Extract the (x, y) coordinate from the center of the cell holding the provided text.  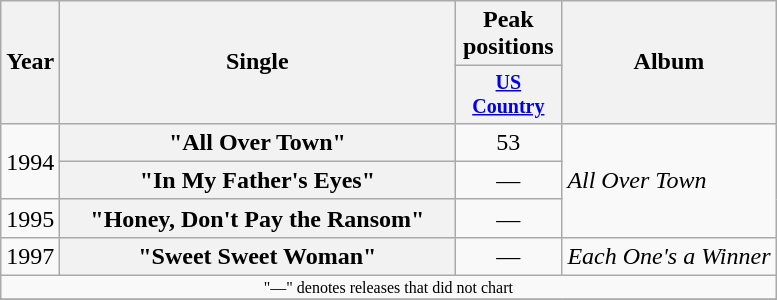
"In My Father's Eyes" (258, 180)
"All Over Town" (258, 142)
US Country (508, 94)
Album (669, 62)
"Sweet Sweet Woman" (258, 256)
"—" denotes releases that did not chart (388, 288)
"Honey, Don't Pay the Ransom" (258, 218)
Each One's a Winner (669, 256)
1995 (30, 218)
1997 (30, 256)
Peak positions (508, 34)
Single (258, 62)
53 (508, 142)
1994 (30, 161)
All Over Town (669, 180)
Year (30, 62)
